For the text-containing cell, return its midpoint in (X, Y) coordinate format. 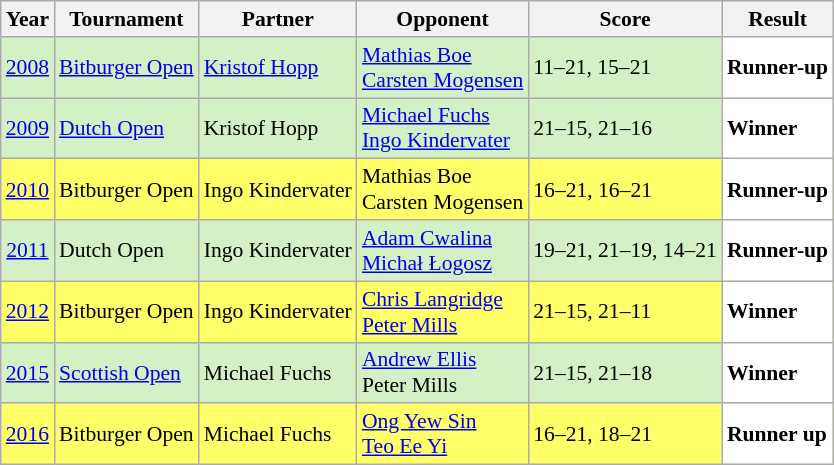
21–15, 21–16 (625, 128)
19–21, 21–19, 14–21 (625, 250)
Runner up (778, 434)
Andrew Ellis Peter Mills (442, 372)
2011 (28, 250)
Michael Fuchs Ingo Kindervater (442, 128)
2016 (28, 434)
16–21, 18–21 (625, 434)
2015 (28, 372)
2008 (28, 68)
2010 (28, 190)
11–21, 15–21 (625, 68)
21–15, 21–18 (625, 372)
Adam Cwalina Michał Łogosz (442, 250)
Year (28, 19)
16–21, 16–21 (625, 190)
2012 (28, 312)
2009 (28, 128)
Result (778, 19)
Chris Langridge Peter Mills (442, 312)
Partner (278, 19)
Scottish Open (126, 372)
Opponent (442, 19)
Tournament (126, 19)
Ong Yew Sin Teo Ee Yi (442, 434)
21–15, 21–11 (625, 312)
Score (625, 19)
